Pinpoint the cell where the given text exists, returning its [X, Y] midpoint coordinate. 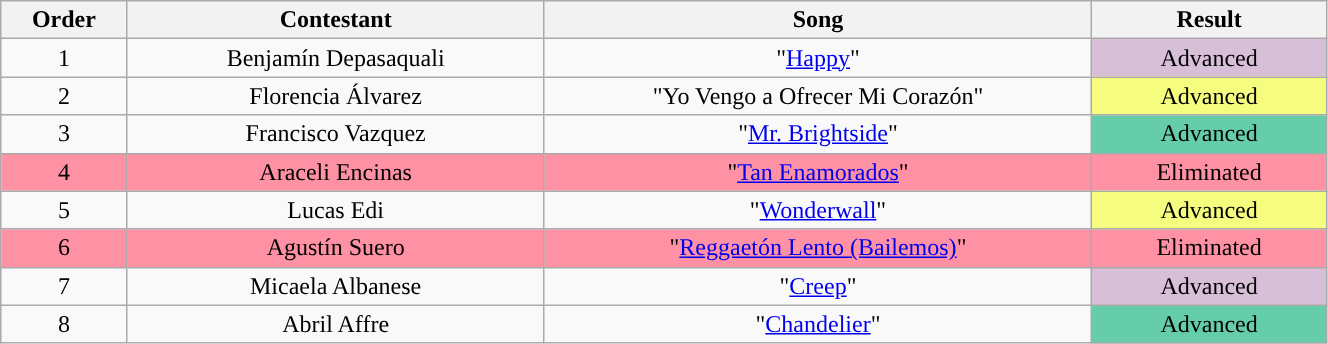
4 [64, 172]
"Tan Enamorados" [818, 172]
5 [64, 210]
Abril Affre [336, 324]
"Reggaetón Lento (Bailemos)" [818, 248]
8 [64, 324]
Order [64, 20]
"Chandelier" [818, 324]
"Creep" [818, 286]
Araceli Encinas [336, 172]
2 [64, 96]
7 [64, 286]
Benjamín Depasaquali [336, 58]
6 [64, 248]
Result [1210, 20]
"Mr. Brightside" [818, 134]
Francisco Vazquez [336, 134]
Agustín Suero [336, 248]
"Happy" [818, 58]
Lucas Edi [336, 210]
Micaela Albanese [336, 286]
Song [818, 20]
3 [64, 134]
"Yo Vengo a Ofrecer Mi Corazón" [818, 96]
"Wonderwall" [818, 210]
Florencia Álvarez [336, 96]
1 [64, 58]
Contestant [336, 20]
